For the text-containing cell, return its midpoint in [x, y] coordinate format. 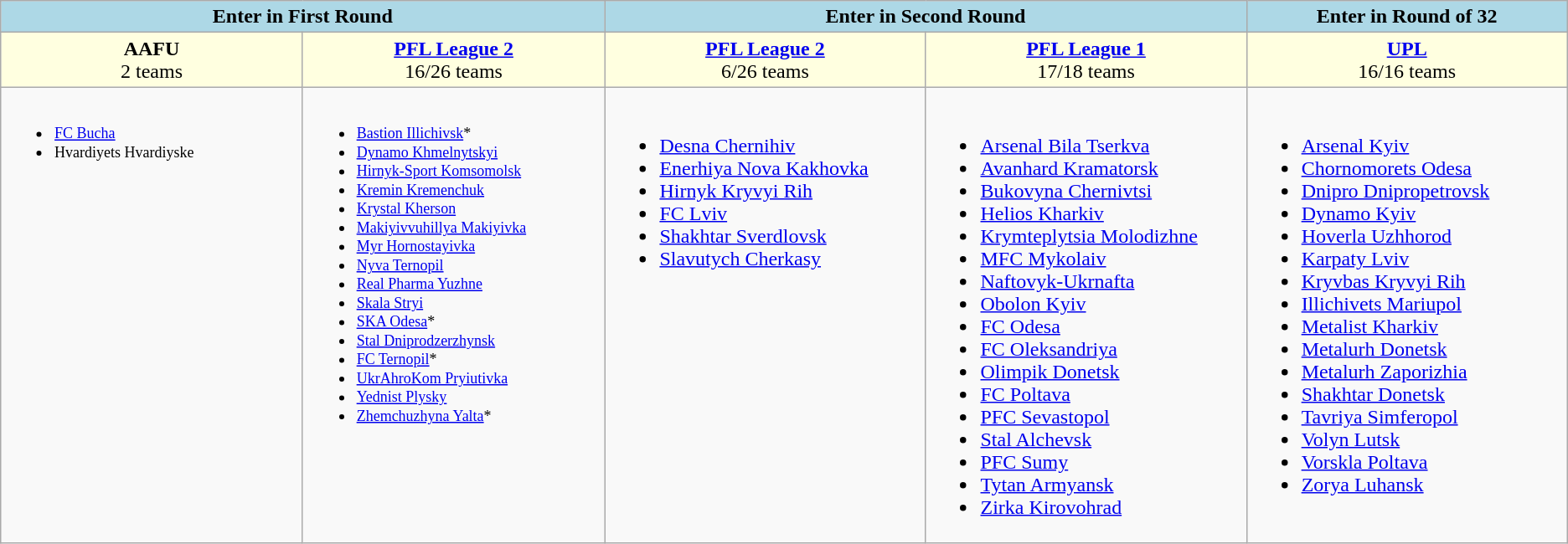
Enter in First Round [303, 17]
Enter in Round of 32 [1407, 17]
PFL League 117/18 teams [1086, 60]
Desna ChernihivEnerhiya Nova KakhovkaHirnyk Kryvyi RihFC LvivShakhtar SverdlovskSlavutych Cherkasy [766, 315]
Enter in Second Round [926, 17]
PFL League 26/26 teams [766, 60]
FC BuchaHvardiyets Hvardiyske [152, 315]
PFL League 216/26 teams [454, 60]
UPL 16/16 teams [1407, 60]
AAFU2 teams [152, 60]
